For the text-containing cell, return its midpoint in (x, y) coordinate format. 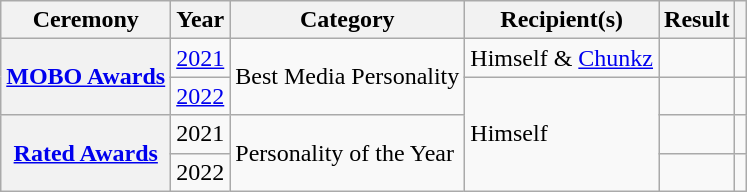
Personality of the Year (348, 153)
Himself (562, 134)
Ceremony (86, 20)
Rated Awards (86, 153)
Year (200, 20)
Recipient(s) (562, 20)
Best Media Personality (348, 77)
Result (697, 20)
MOBO Awards (86, 77)
Himself & Chunkz (562, 58)
Category (348, 20)
